Return the (x, y) coordinate for the center point of the cell that contains the specified text.  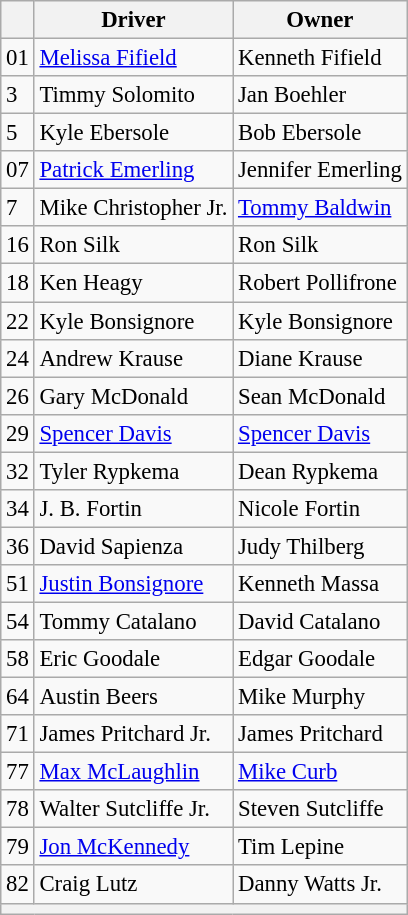
Eric Goodale (134, 659)
24 (18, 358)
29 (18, 433)
Edgar Goodale (320, 659)
Judy Thilberg (320, 546)
Owner (320, 20)
77 (18, 772)
Patrick Emerling (134, 170)
Bob Ebersole (320, 133)
Melissa Fifield (134, 58)
Jan Boehler (320, 95)
Jon McKennedy (134, 847)
Mike Murphy (320, 697)
Timmy Solomito (134, 95)
58 (18, 659)
David Catalano (320, 621)
22 (18, 321)
Max McLaughlin (134, 772)
82 (18, 885)
Ken Heagy (134, 283)
Danny Watts Jr. (320, 885)
5 (18, 133)
J. B. Fortin (134, 509)
Jennifer Emerling (320, 170)
Tim Lepine (320, 847)
Driver (134, 20)
Justin Bonsignore (134, 584)
Tommy Catalano (134, 621)
32 (18, 471)
Kenneth Massa (320, 584)
Mike Christopher Jr. (134, 208)
51 (18, 584)
36 (18, 546)
Mike Curb (320, 772)
Dean Rypkema (320, 471)
64 (18, 697)
Austin Beers (134, 697)
James Pritchard (320, 734)
54 (18, 621)
Kenneth Fifield (320, 58)
Nicole Fortin (320, 509)
Robert Pollifrone (320, 283)
Walter Sutcliffe Jr. (134, 809)
26 (18, 396)
3 (18, 95)
01 (18, 58)
Tommy Baldwin (320, 208)
Craig Lutz (134, 885)
Sean McDonald (320, 396)
Tyler Rypkema (134, 471)
16 (18, 245)
Gary McDonald (134, 396)
James Pritchard Jr. (134, 734)
71 (18, 734)
78 (18, 809)
7 (18, 208)
Steven Sutcliffe (320, 809)
Diane Krause (320, 358)
Kyle Ebersole (134, 133)
07 (18, 170)
34 (18, 509)
18 (18, 283)
79 (18, 847)
David Sapienza (134, 546)
Andrew Krause (134, 358)
